Return [X, Y] of the center of cell containing provided text 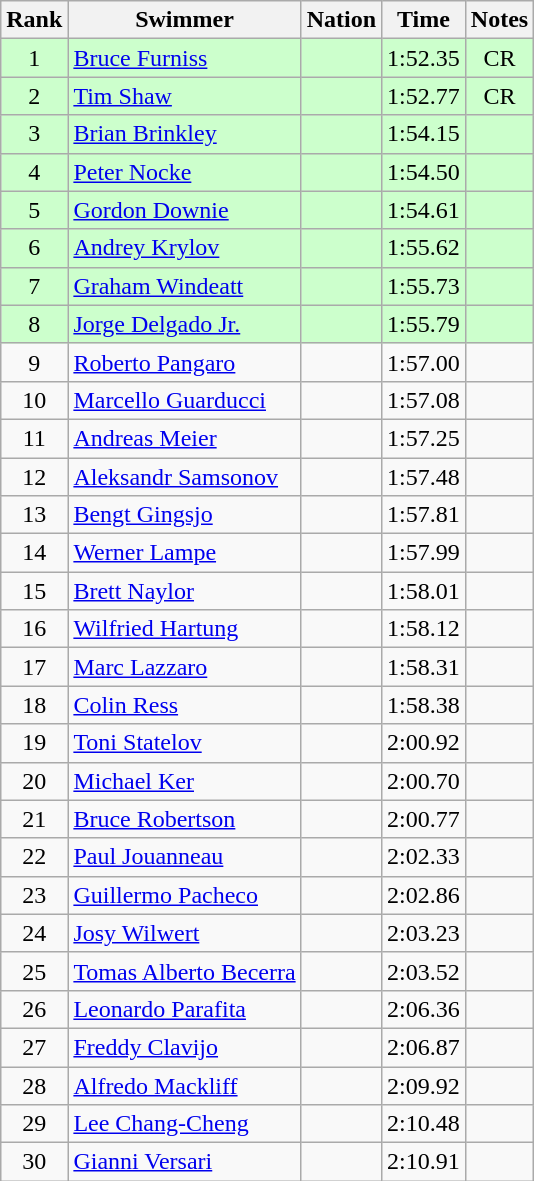
14 [34, 553]
9 [34, 362]
Rank [34, 20]
26 [34, 1009]
15 [34, 591]
3 [34, 134]
25 [34, 971]
Guillermo Pacheco [184, 895]
1:58.01 [424, 591]
11 [34, 438]
Time [424, 20]
Lee Chang-Cheng [184, 1124]
1:55.79 [424, 324]
16 [34, 629]
1:57.08 [424, 400]
1:55.73 [424, 286]
23 [34, 895]
1:57.00 [424, 362]
1:57.48 [424, 477]
1:54.61 [424, 210]
Alfredo Mackliff [184, 1085]
Roberto Pangaro [184, 362]
Werner Lampe [184, 553]
Andreas Meier [184, 438]
1:55.62 [424, 248]
30 [34, 1162]
21 [34, 819]
Paul Jouanneau [184, 857]
1:58.31 [424, 667]
10 [34, 400]
17 [34, 667]
Notes [499, 20]
22 [34, 857]
Freddy Clavijo [184, 1047]
Jorge Delgado Jr. [184, 324]
2:10.91 [424, 1162]
2:00.92 [424, 743]
Gianni Versari [184, 1162]
1:58.38 [424, 705]
Brett Naylor [184, 591]
2:03.52 [424, 971]
Colin Ress [184, 705]
1 [34, 58]
6 [34, 248]
2:00.70 [424, 781]
2:06.36 [424, 1009]
27 [34, 1047]
Josy Wilwert [184, 933]
2:02.86 [424, 895]
Nation [341, 20]
1:52.35 [424, 58]
19 [34, 743]
Michael Ker [184, 781]
Gordon Downie [184, 210]
Peter Nocke [184, 172]
1:57.81 [424, 515]
Aleksandr Samsonov [184, 477]
13 [34, 515]
2:02.33 [424, 857]
1:54.50 [424, 172]
7 [34, 286]
Tim Shaw [184, 96]
2:10.48 [424, 1124]
Leonardo Parafita [184, 1009]
Toni Statelov [184, 743]
1:52.77 [424, 96]
2:03.23 [424, 933]
5 [34, 210]
2 [34, 96]
2:09.92 [424, 1085]
Tomas Alberto Becerra [184, 971]
1:54.15 [424, 134]
Andrey Krylov [184, 248]
24 [34, 933]
Swimmer [184, 20]
20 [34, 781]
28 [34, 1085]
Marcello Guarducci [184, 400]
1:58.12 [424, 629]
2:06.87 [424, 1047]
Brian Brinkley [184, 134]
1:57.99 [424, 553]
2:00.77 [424, 819]
29 [34, 1124]
Graham Windeatt [184, 286]
12 [34, 477]
Bruce Robertson [184, 819]
Wilfried Hartung [184, 629]
Bengt Gingsjo [184, 515]
18 [34, 705]
8 [34, 324]
Marc Lazzaro [184, 667]
1:57.25 [424, 438]
4 [34, 172]
Bruce Furniss [184, 58]
